Pinpoint the cell where the given text exists, returning its [x, y] midpoint coordinate. 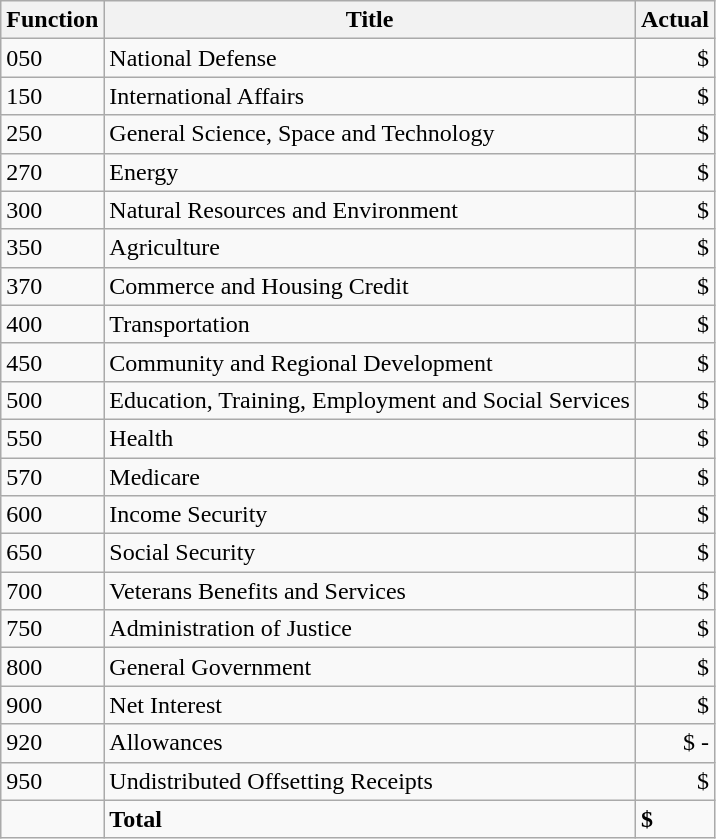
Actual [674, 20]
Title [370, 20]
Health [370, 438]
Education, Training, Employment and Social Services [370, 400]
300 [52, 210]
Function [52, 20]
500 [52, 400]
Administration of Justice [370, 629]
570 [52, 477]
Medicare [370, 477]
150 [52, 96]
920 [52, 743]
050 [52, 58]
Undistributed Offsetting Receipts [370, 781]
Natural Resources and Environment [370, 210]
Net Interest [370, 705]
700 [52, 591]
Veterans Benefits and Services [370, 591]
International Affairs [370, 96]
950 [52, 781]
General Science, Space and Technology [370, 134]
750 [52, 629]
National Defense [370, 58]
Total [370, 819]
Energy [370, 172]
Commerce and Housing Credit [370, 286]
Community and Regional Development [370, 362]
650 [52, 553]
450 [52, 362]
Income Security [370, 515]
350 [52, 248]
Agriculture [370, 248]
General Government [370, 667]
$ - [674, 743]
270 [52, 172]
900 [52, 705]
400 [52, 324]
800 [52, 667]
Transportation [370, 324]
600 [52, 515]
250 [52, 134]
Allowances [370, 743]
370 [52, 286]
550 [52, 438]
Social Security [370, 553]
